Pinpoint the cell where the given text exists, returning its (x, y) midpoint coordinate. 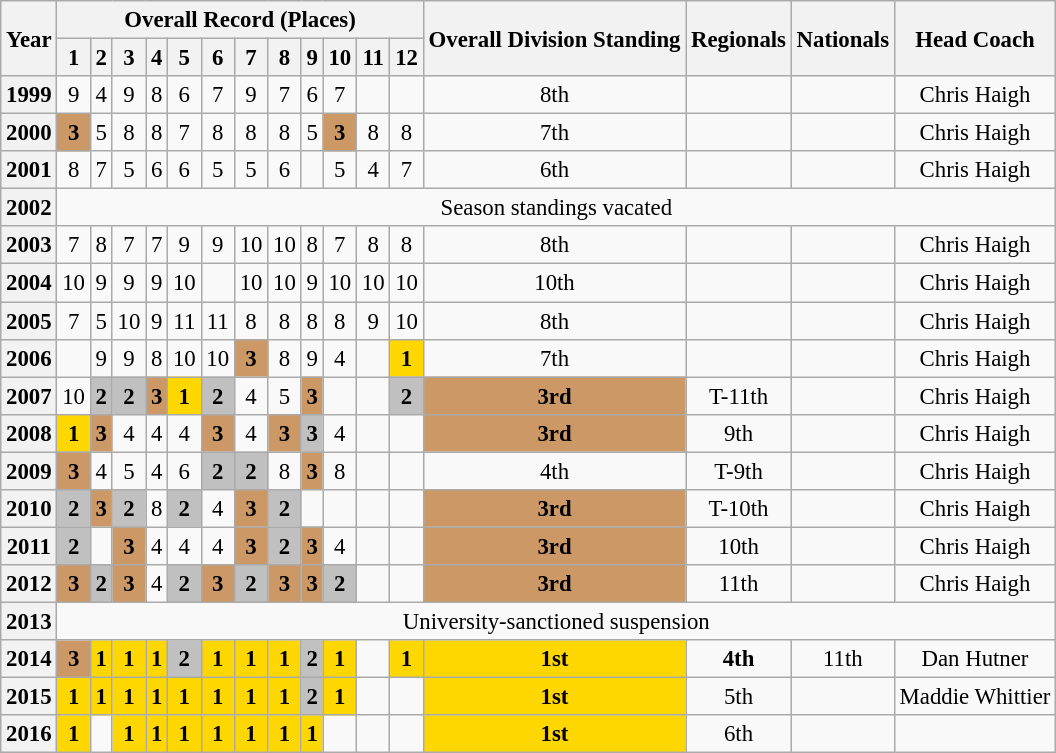
T-11th (739, 396)
2006 (29, 358)
T-10th (739, 509)
Year (29, 38)
Season standings vacated (556, 208)
University-sanctioned suspension (556, 621)
T-9th (739, 471)
Dan Hutner (974, 659)
Overall Division Standing (554, 38)
5th (739, 697)
Regionals (739, 38)
2007 (29, 396)
2014 (29, 659)
2000 (29, 133)
2010 (29, 509)
12 (406, 58)
2016 (29, 734)
2005 (29, 321)
Nationals (842, 38)
1999 (29, 95)
2012 (29, 584)
2001 (29, 170)
2013 (29, 621)
2015 (29, 697)
2003 (29, 245)
2002 (29, 208)
2009 (29, 471)
2004 (29, 283)
9th (739, 433)
Maddie Whittier (974, 697)
2008 (29, 433)
Overall Record (Places) (240, 20)
2011 (29, 546)
Head Coach (974, 38)
